Return the [X, Y] coordinate for the center point of the cell that contains the specified text.  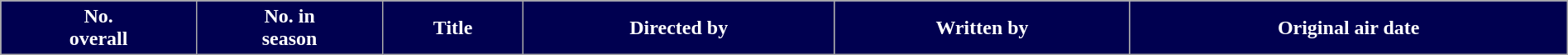
No.overall [99, 28]
Original air date [1348, 28]
No. inseason [289, 28]
Directed by [678, 28]
Written by [982, 28]
Title [453, 28]
